From the cell containing the given text, extract its center point as (X, Y) coordinate. 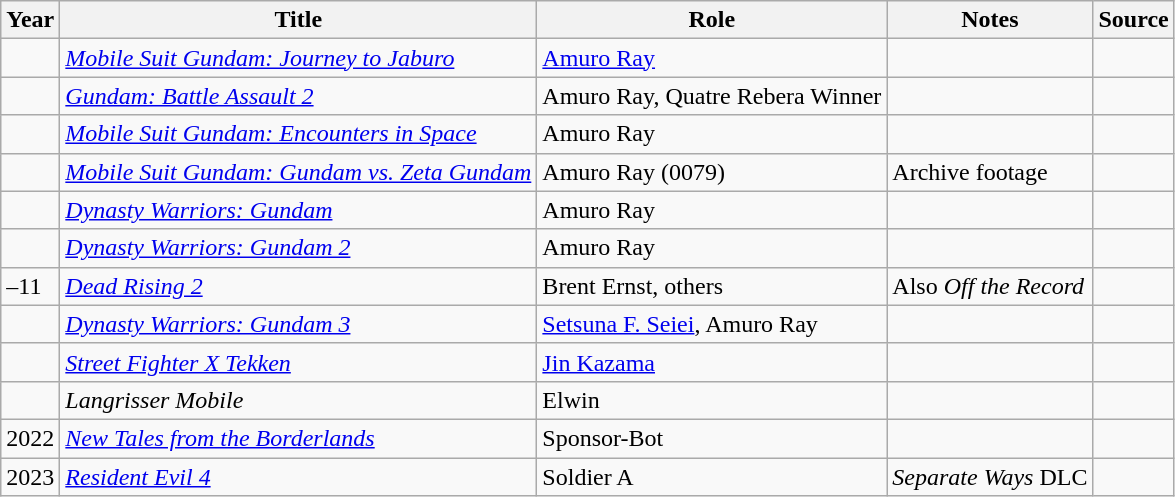
Mobile Suit Gundam: Gundam vs. Zeta Gundam (298, 172)
Also Off the Record (990, 286)
Notes (990, 20)
New Tales from the Borderlands (298, 438)
Dynasty Warriors: Gundam (298, 210)
2023 (30, 477)
Amuro Ray (0079) (712, 172)
Setsuna F. Seiei, Amuro Ray (712, 324)
–11 (30, 286)
Elwin (712, 400)
2022 (30, 438)
Dynasty Warriors: Gundam 3 (298, 324)
Role (712, 20)
Separate Ways DLC (990, 477)
Dynasty Warriors: Gundam 2 (298, 248)
Dead Rising 2 (298, 286)
Title (298, 20)
Mobile Suit Gundam: Journey to Jaburo (298, 58)
Mobile Suit Gundam: Encounters in Space (298, 134)
Jin Kazama (712, 362)
Source (1134, 20)
Gundam: Battle Assault 2 (298, 96)
Year (30, 20)
Sponsor-Bot (712, 438)
Soldier A (712, 477)
Langrisser Mobile (298, 400)
Street Fighter X Tekken (298, 362)
Archive footage (990, 172)
Brent Ernst, others (712, 286)
Amuro Ray, Quatre Rebera Winner (712, 96)
Resident Evil 4 (298, 477)
